Pinpoint the cell where the given text exists, returning its [x, y] midpoint coordinate. 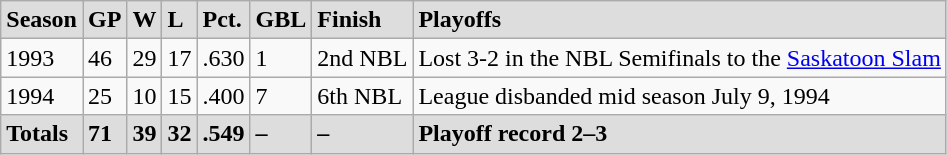
1 [281, 58]
10 [144, 96]
L [180, 20]
1994 [42, 96]
.400 [224, 96]
25 [104, 96]
2nd NBL [362, 58]
29 [144, 58]
Finish [362, 20]
71 [104, 134]
17 [180, 58]
Totals [42, 134]
Playoffs [680, 20]
Playoff record 2–3 [680, 134]
Season [42, 20]
W [144, 20]
Pct. [224, 20]
GBL [281, 20]
.630 [224, 58]
7 [281, 96]
GP [104, 20]
6th NBL [362, 96]
15 [180, 96]
32 [180, 134]
1993 [42, 58]
.549 [224, 134]
46 [104, 58]
39 [144, 134]
Lost 3-2 in the NBL Semifinals to the Saskatoon Slam [680, 58]
League disbanded mid season July 9, 1994 [680, 96]
